For the text-containing cell, return its midpoint in (X, Y) coordinate format. 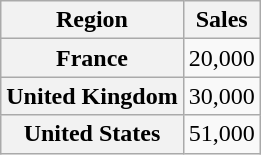
20,000 (222, 58)
United States (92, 134)
Region (92, 20)
30,000 (222, 96)
France (92, 58)
Sales (222, 20)
United Kingdom (92, 96)
51,000 (222, 134)
